Return (X, Y) of the center of cell containing provided text 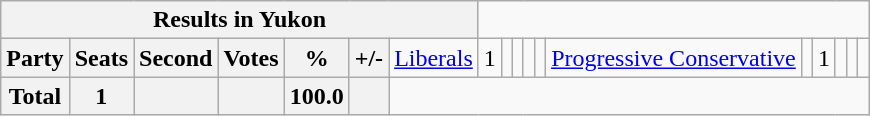
+/- (368, 58)
% (316, 58)
Results in Yukon (240, 20)
Progressive Conservative (674, 58)
Liberals (434, 58)
Party (35, 58)
Seats (101, 58)
100.0 (316, 96)
Votes (251, 58)
Total (35, 96)
Second (176, 58)
